Identify which cell holds the provided text, then report its (X, Y) central coordinate. 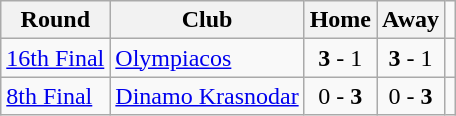
8th Final (56, 96)
Dinamo Krasnodar (207, 96)
16th Final (56, 58)
Olympiacos (207, 58)
Away (411, 20)
Club (207, 20)
Home (340, 20)
Round (56, 20)
